Pinpoint the cell where the given text exists, returning its (x, y) midpoint coordinate. 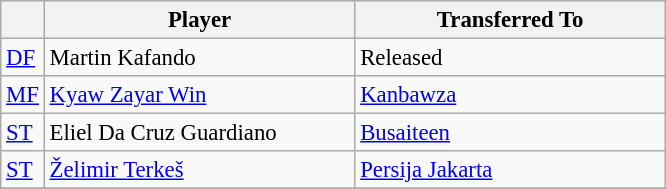
Kyaw Zayar Win (200, 95)
Želimir Terkeš (200, 170)
MF (23, 95)
Kanbawza (510, 95)
Player (200, 20)
Released (510, 58)
Persija Jakarta (510, 170)
Busaiteen (510, 133)
Martin Kafando (200, 58)
Eliel Da Cruz Guardiano (200, 133)
DF (23, 58)
Transferred To (510, 20)
